Capture the cell that displays the provided text and extract its (x, y) central coordinate. 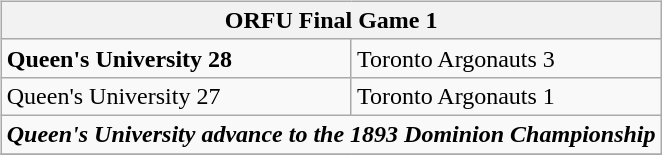
Queen's University advance to the 1893 Dominion Championship (331, 134)
ORFU Final Game 1 (331, 20)
Queen's University 28 (176, 58)
Queen's University 27 (176, 96)
Toronto Argonauts 3 (506, 58)
Toronto Argonauts 1 (506, 96)
